Provide the [X, Y] coordinate of the cell's center where the given text is located.  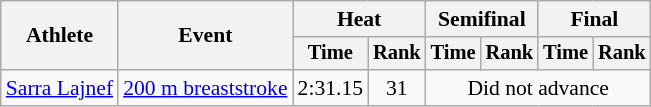
Final [594, 19]
Event [205, 36]
Sarra Lajnef [60, 88]
2:31.15 [330, 88]
200 m breaststroke [205, 88]
Semifinal [482, 19]
Heat [360, 19]
Athlete [60, 36]
31 [397, 88]
Did not advance [538, 88]
